Return the (X, Y) coordinate for the center point of the cell that contains the specified text.  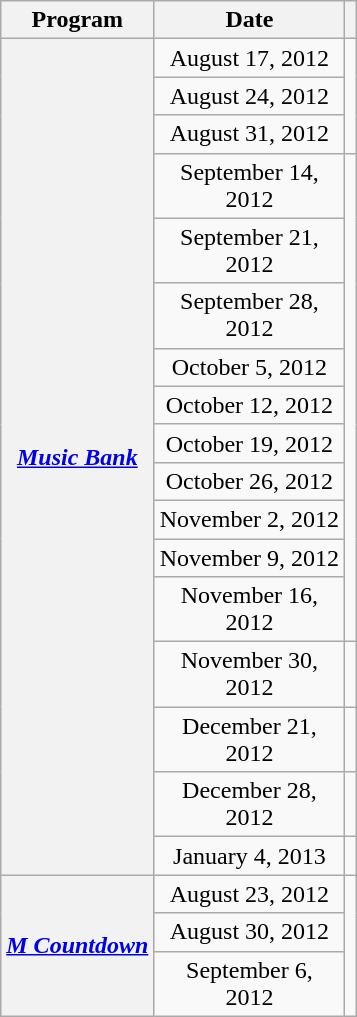
September 6, 2012 (250, 984)
Date (250, 20)
November 2, 2012 (250, 519)
Program (78, 20)
October 5, 2012 (250, 367)
August 17, 2012 (250, 58)
January 4, 2013 (250, 856)
August 30, 2012 (250, 932)
August 31, 2012 (250, 134)
September 28, 2012 (250, 316)
December 21, 2012 (250, 740)
November 9, 2012 (250, 557)
October 19, 2012 (250, 443)
August 23, 2012 (250, 894)
September 21, 2012 (250, 250)
August 24, 2012 (250, 96)
November 30, 2012 (250, 674)
November 16, 2012 (250, 610)
October 26, 2012 (250, 481)
M Countdown (78, 946)
December 28, 2012 (250, 804)
Music Bank (78, 457)
September 14, 2012 (250, 186)
October 12, 2012 (250, 405)
